Find where the given text appears and provide that cell's center as [X, Y] coordinate. 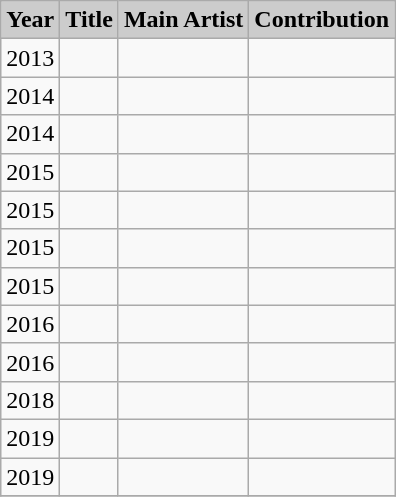
Title [90, 20]
2013 [30, 58]
Main Artist [183, 20]
Contribution [322, 20]
2018 [30, 400]
Year [30, 20]
